From the cell containing the given text, extract its center point as [x, y] coordinate. 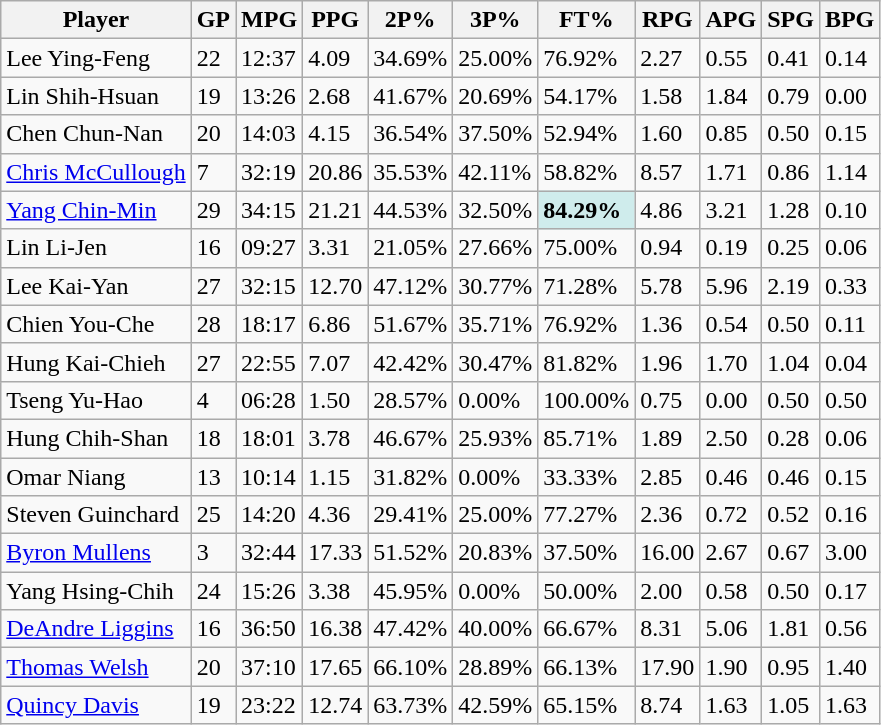
21.21 [336, 210]
Lee Ying-Feng [96, 58]
Thomas Welsh [96, 667]
Chien You-Che [96, 324]
Steven Guinchard [96, 515]
4.86 [668, 210]
77.27% [586, 515]
0.16 [849, 515]
14:03 [270, 134]
1.15 [336, 477]
1.84 [731, 96]
12.70 [336, 286]
8.57 [668, 172]
81.82% [586, 362]
1.05 [791, 705]
0.19 [731, 248]
PPG [336, 20]
40.00% [496, 629]
3P% [496, 20]
32:15 [270, 286]
42.42% [410, 362]
Chris McCullough [96, 172]
28 [213, 324]
22:55 [270, 362]
0.58 [731, 591]
8.31 [668, 629]
66.67% [586, 629]
MPG [270, 20]
20.69% [496, 96]
Yang Chin-Min [96, 210]
1.58 [668, 96]
Yang Hsing-Chih [96, 591]
Quincy Davis [96, 705]
46.67% [410, 438]
BPG [849, 20]
25 [213, 515]
51.52% [410, 553]
23:22 [270, 705]
41.67% [410, 96]
0.67 [791, 553]
20.86 [336, 172]
SPG [791, 20]
52.94% [586, 134]
14:20 [270, 515]
Tseng Yu-Hao [96, 400]
Byron Mullens [96, 553]
66.13% [586, 667]
32:19 [270, 172]
0.75 [668, 400]
13:26 [270, 96]
8.74 [668, 705]
2.36 [668, 515]
0.10 [849, 210]
5.06 [731, 629]
44.53% [410, 210]
25.93% [496, 438]
63.73% [410, 705]
7.07 [336, 362]
Lin Shih-Hsuan [96, 96]
1.89 [668, 438]
54.17% [586, 96]
DeAndre Liggins [96, 629]
0.86 [791, 172]
5.96 [731, 286]
34:15 [270, 210]
1.90 [731, 667]
06:28 [270, 400]
RPG [668, 20]
3 [213, 553]
16.38 [336, 629]
30.47% [496, 362]
0.25 [791, 248]
0.33 [849, 286]
3.38 [336, 591]
2.19 [791, 286]
3.00 [849, 553]
2.00 [668, 591]
34.69% [410, 58]
2.27 [668, 58]
0.95 [791, 667]
0.28 [791, 438]
84.29% [586, 210]
28.89% [496, 667]
0.54 [731, 324]
Lee Kai-Yan [96, 286]
4.09 [336, 58]
12.74 [336, 705]
1.60 [668, 134]
36.54% [410, 134]
0.11 [849, 324]
85.71% [586, 438]
28.57% [410, 400]
0.72 [731, 515]
Player [96, 20]
3.78 [336, 438]
1.71 [731, 172]
0.41 [791, 58]
0.79 [791, 96]
20.83% [496, 553]
17.65 [336, 667]
1.50 [336, 400]
1.81 [791, 629]
100.00% [586, 400]
0.85 [731, 134]
3.21 [731, 210]
17.90 [668, 667]
16.00 [668, 553]
24 [213, 591]
50.00% [586, 591]
1.40 [849, 667]
35.71% [496, 324]
Chen Chun-Nan [96, 134]
GP [213, 20]
15:26 [270, 591]
45.95% [410, 591]
33.33% [586, 477]
29 [213, 210]
7 [213, 172]
1.70 [731, 362]
1.28 [791, 210]
0.17 [849, 591]
0.56 [849, 629]
FT% [586, 20]
32.50% [496, 210]
Lin Li-Jen [96, 248]
66.10% [410, 667]
2.67 [731, 553]
APG [731, 20]
17.33 [336, 553]
21.05% [410, 248]
4.36 [336, 515]
Hung Kai-Chieh [96, 362]
42.11% [496, 172]
4.15 [336, 134]
Hung Chih-Shan [96, 438]
18 [213, 438]
75.00% [586, 248]
1.36 [668, 324]
0.14 [849, 58]
13 [213, 477]
0.55 [731, 58]
71.28% [586, 286]
2.85 [668, 477]
36:50 [270, 629]
1.14 [849, 172]
12:37 [270, 58]
37:10 [270, 667]
29.41% [410, 515]
27.66% [496, 248]
Omar Niang [96, 477]
2P% [410, 20]
0.04 [849, 362]
18:17 [270, 324]
3.31 [336, 248]
65.15% [586, 705]
30.77% [496, 286]
6.86 [336, 324]
5.78 [668, 286]
32:44 [270, 553]
2.68 [336, 96]
18:01 [270, 438]
10:14 [270, 477]
22 [213, 58]
42.59% [496, 705]
09:27 [270, 248]
47.12% [410, 286]
0.94 [668, 248]
1.96 [668, 362]
58.82% [586, 172]
0.52 [791, 515]
35.53% [410, 172]
31.82% [410, 477]
47.42% [410, 629]
4 [213, 400]
1.04 [791, 362]
51.67% [410, 324]
2.50 [731, 438]
